Locate the cell with the specified text and output its (x, y) center coordinate. 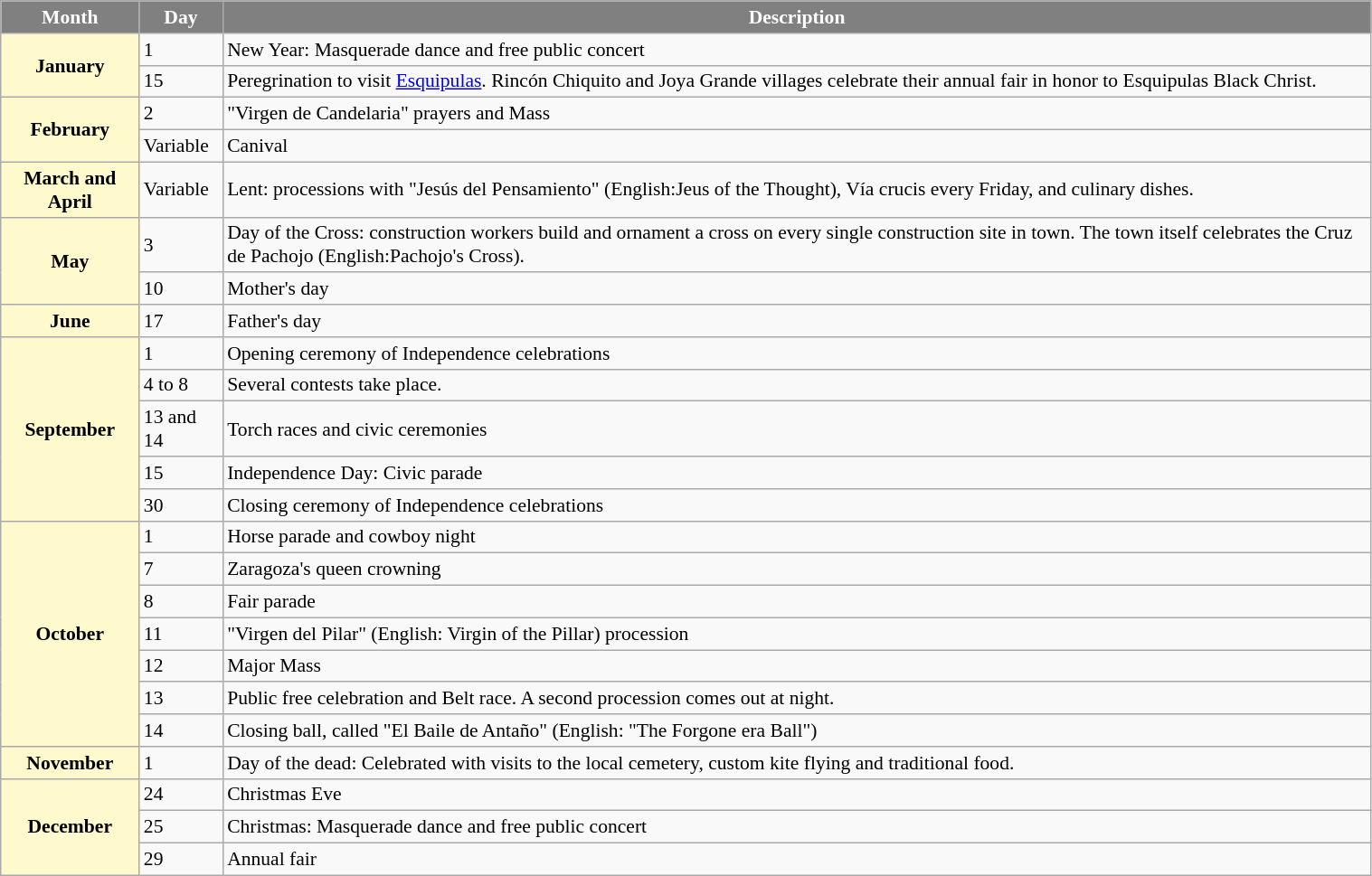
8 (181, 602)
Closing ball, called "El Baile de Antaño" (English: "The Forgone era Ball") (797, 730)
Zaragoza's queen crowning (797, 570)
May (71, 260)
October (71, 633)
Horse parade and cowboy night (797, 537)
2 (181, 114)
Lent: processions with "Jesús del Pensamiento" (English:Jeus of the Thought), Vía crucis every Friday, and culinary dishes. (797, 190)
February (71, 130)
January (71, 65)
"Virgen del Pilar" (English: Virgin of the Pillar) procession (797, 634)
"Virgen de Candelaria" prayers and Mass (797, 114)
13 (181, 699)
4 to 8 (181, 385)
Peregrination to visit Esquipulas. Rincón Chiquito and Joya Grande villages celebrate their annual fair in honor to Esquipulas Black Christ. (797, 81)
Month (71, 17)
29 (181, 860)
30 (181, 505)
Christmas Eve (797, 795)
12 (181, 666)
Major Mass (797, 666)
10 (181, 289)
Several contests take place. (797, 385)
Annual fair (797, 860)
24 (181, 795)
Description (797, 17)
13 and 14 (181, 429)
Day (181, 17)
Father's day (797, 321)
March and April (71, 190)
7 (181, 570)
11 (181, 634)
3 (181, 244)
Day of the dead: Celebrated with visits to the local cemetery, custom kite flying and traditional food. (797, 763)
New Year: Masquerade dance and free public concert (797, 50)
Opening ceremony of Independence celebrations (797, 353)
Independence Day: Civic parade (797, 473)
Public free celebration and Belt race. A second procession comes out at night. (797, 699)
September (71, 429)
25 (181, 827)
Christmas: Masquerade dance and free public concert (797, 827)
Fair parade (797, 602)
17 (181, 321)
Closing ceremony of Independence celebrations (797, 505)
December (71, 826)
Mother's day (797, 289)
14 (181, 730)
Canival (797, 146)
Torch races and civic ceremonies (797, 429)
June (71, 321)
November (71, 763)
